Determine the (x, y) coordinate at the center of the cell enclosing the given text.  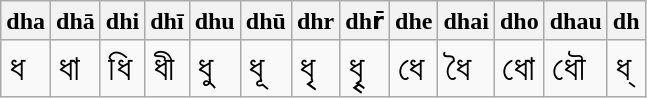
dh (626, 21)
dhū (266, 21)
ধৌ (576, 68)
dhu (214, 21)
ধ্ (626, 68)
ধো (519, 68)
dhr̄ (365, 21)
dhe (414, 21)
dha (26, 21)
ধি (122, 68)
dhr (315, 21)
dhī (167, 21)
ধা (76, 68)
ধূ (266, 68)
dhi (122, 21)
ধী (167, 68)
dhai (466, 21)
dhā (76, 21)
ধৄ (365, 68)
ধে (414, 68)
ধৈ (466, 68)
ধু (214, 68)
dhau (576, 21)
ধৃ (315, 68)
ধ (26, 68)
dho (519, 21)
